Locate the cell with the specified text and output its [x, y] center coordinate. 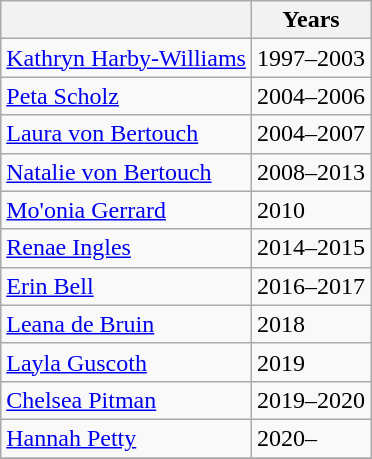
Mo'onia Gerrard [126, 210]
2019–2020 [310, 400]
2018 [310, 324]
Peta Scholz [126, 96]
Years [310, 20]
Natalie von Bertouch [126, 172]
Renae Ingles [126, 248]
Hannah Petty [126, 438]
1997–2003 [310, 58]
Layla Guscoth [126, 362]
Kathryn Harby-Williams [126, 58]
2014–2015 [310, 248]
2019 [310, 362]
Leana de Bruin [126, 324]
Erin Bell [126, 286]
2004–2007 [310, 134]
2008–2013 [310, 172]
Laura von Bertouch [126, 134]
2020– [310, 438]
2016–2017 [310, 286]
Chelsea Pitman [126, 400]
2004–2006 [310, 96]
2010 [310, 210]
